Determine the (x, y) coordinate at the center of the cell enclosing the given text.  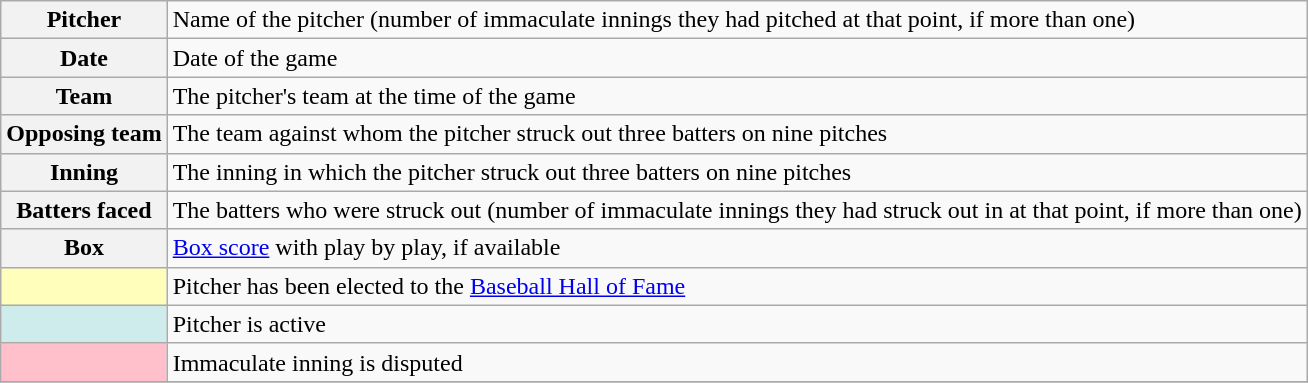
Pitcher has been elected to the Baseball Hall of Fame (737, 286)
Pitcher (84, 20)
The team against whom the pitcher struck out three batters on nine pitches (737, 134)
The pitcher's team at the time of the game (737, 96)
The inning in which the pitcher struck out three batters on nine pitches (737, 172)
Pitcher is active (737, 324)
Immaculate inning is disputed (737, 362)
Opposing team (84, 134)
The batters who were struck out (number of immaculate innings they had struck out in at that point, if more than one) (737, 210)
Team (84, 96)
Box score with play by play, if available (737, 248)
Date (84, 58)
Box (84, 248)
Batters faced (84, 210)
Name of the pitcher (number of immaculate innings they had pitched at that point, if more than one) (737, 20)
Date of the game (737, 58)
Inning (84, 172)
